Search for the cell housing the specified text and yield its [X, Y] center coordinate. 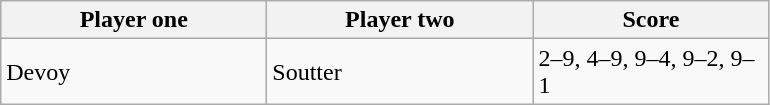
Player two [400, 20]
2–9, 4–9, 9–4, 9–2, 9–1 [651, 72]
Devoy [134, 72]
Soutter [400, 72]
Player one [134, 20]
Score [651, 20]
